Find where the given text appears and provide that cell's center as [x, y] coordinate. 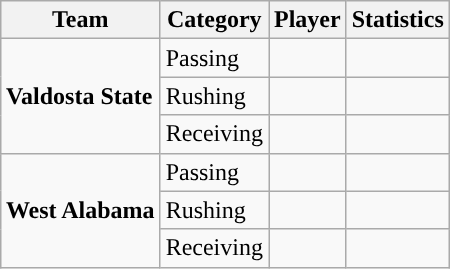
Valdosta State [80, 96]
Player [307, 20]
Category [214, 20]
Statistics [398, 20]
West Alabama [80, 210]
Team [80, 20]
